Identify which cell holds the provided text, then report its [x, y] central coordinate. 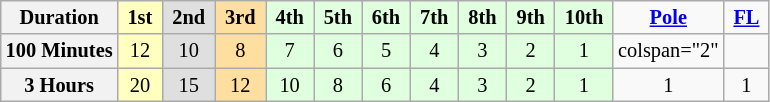
FL [746, 17]
10th [584, 17]
7 [290, 51]
1st [140, 17]
Pole [668, 17]
20 [140, 85]
8th [482, 17]
3rd [240, 17]
2nd [188, 17]
7th [434, 17]
15 [188, 85]
colspan="2" [668, 51]
5th [338, 17]
9th [531, 17]
5 [386, 51]
4th [290, 17]
3 Hours [60, 85]
Duration [60, 17]
100 Minutes [60, 51]
6th [386, 17]
